Locate the cell with the specified text and output its (x, y) center coordinate. 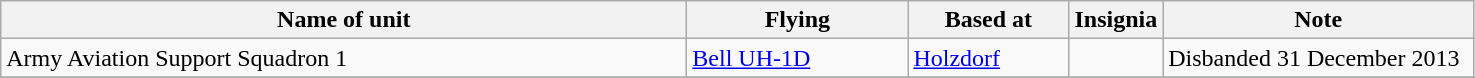
Insignia (1116, 20)
Flying (798, 20)
Bell UH-1D (798, 58)
Holzdorf (988, 58)
Army Aviation Support Squadron 1 (344, 58)
Note (1318, 20)
Name of unit (344, 20)
Based at (988, 20)
Disbanded 31 December 2013 (1318, 58)
